Detect which cell encompasses the target text, then output its [X, Y] center coordinate. 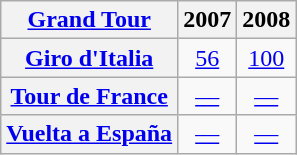
100 [266, 58]
56 [208, 58]
2007 [208, 20]
Giro d'Italia [90, 58]
Grand Tour [90, 20]
Vuelta a España [90, 134]
2008 [266, 20]
Tour de France [90, 96]
